Extract the [X, Y] coordinate from the center of the cell holding the provided text.  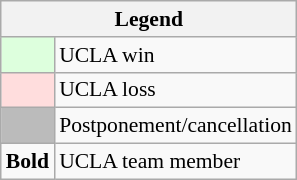
Bold [28, 162]
UCLA loss [176, 90]
Legend [149, 19]
Postponement/cancellation [176, 126]
UCLA team member [176, 162]
UCLA win [176, 55]
